For the text-containing cell, return its midpoint in (x, y) coordinate format. 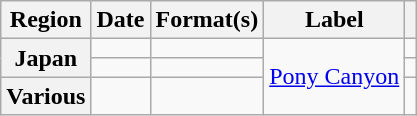
Various (46, 96)
Format(s) (207, 20)
Region (46, 20)
Label (334, 20)
Pony Canyon (334, 77)
Japan (46, 58)
Date (120, 20)
